Identify which cell holds the provided text, then report its (x, y) central coordinate. 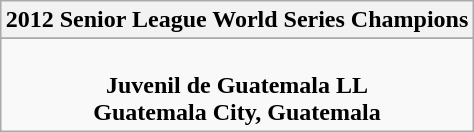
2012 Senior League World Series Champions (237, 20)
Juvenil de Guatemala LL Guatemala City, Guatemala (237, 85)
